Extract the (X, Y) coordinate from the center of the cell holding the provided text.  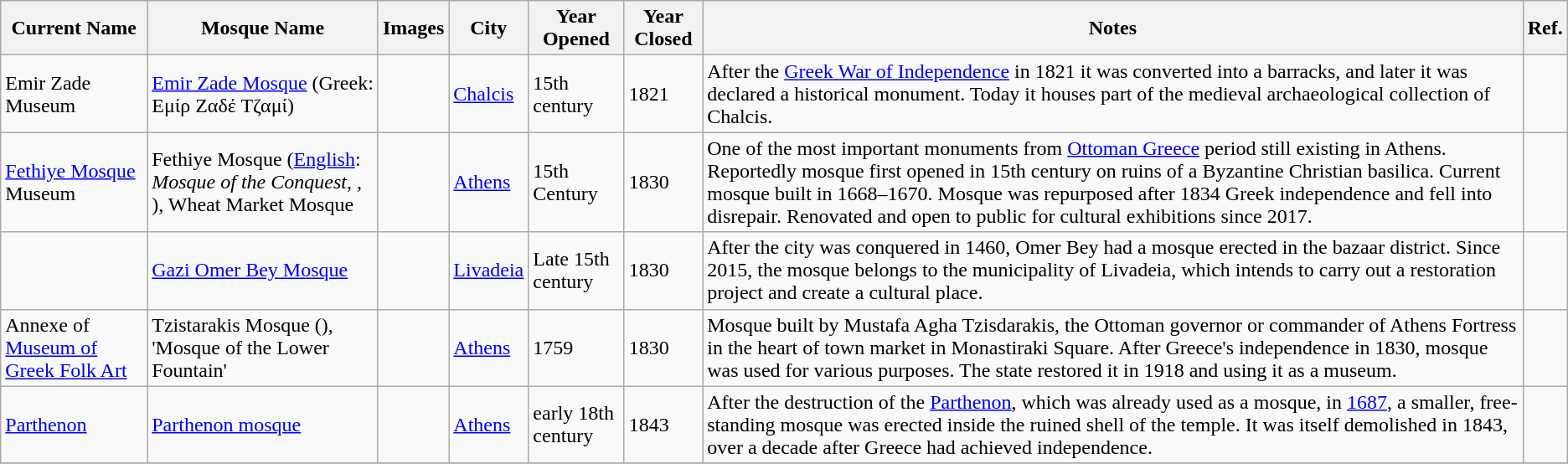
Mosque Name (263, 28)
1821 (663, 94)
Fethiye Mosque Museum (74, 183)
Fethiye Mosque (English: Mosque of the Conquest, , ), Wheat Market Mosque (263, 183)
Emir Zade Museum (74, 94)
15th century (576, 94)
Parthenon (74, 425)
Livadeia (489, 271)
City (489, 28)
Current Name (74, 28)
1843 (663, 425)
Emir Zade Mosque (Greek: Εμίρ Ζαδέ Τζαμί) (263, 94)
15th Century (576, 183)
Parthenon mosque (263, 425)
Ref. (1545, 28)
Gazi Omer Bey Mosque (263, 271)
Late 15th century (576, 271)
1759 (576, 348)
Notes (1112, 28)
Annexe of Museum of Greek Folk Art (74, 348)
Chalcis (489, 94)
early 18th century (576, 425)
Year Closed (663, 28)
Year Opened (576, 28)
Tzistarakis Mosque (), 'Mosque of the Lower Fountain' (263, 348)
Images (413, 28)
